Provide the (x, y) coordinate of the cell's center where the given text is located.  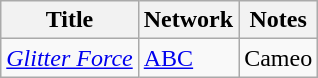
Notes (278, 20)
Glitter Force (70, 58)
Cameo (278, 58)
Network (188, 20)
ABC (188, 58)
Title (70, 20)
